Return the [X, Y] coordinate for the center point of the cell that contains the specified text.  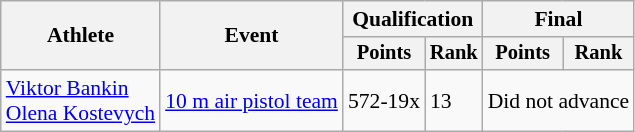
Final [559, 19]
572-19x [384, 100]
Event [252, 36]
Viktor BankinOlena Kostevych [80, 100]
Qualification [413, 19]
Did not advance [559, 100]
13 [454, 100]
Athlete [80, 36]
10 m air pistol team [252, 100]
